Provide the (x, y) coordinate of the cell's center where the given text is located.  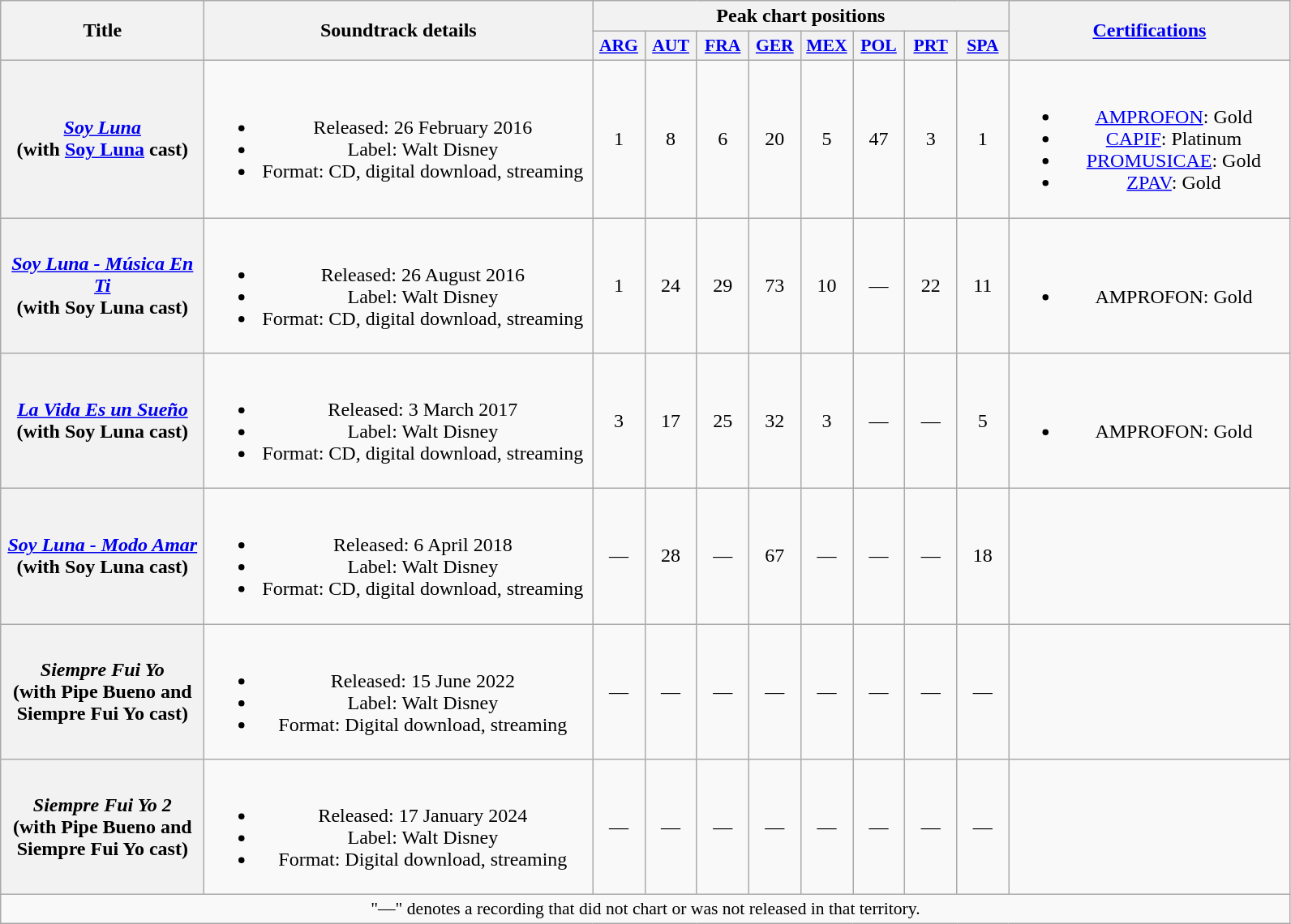
32 (774, 421)
20 (774, 139)
Siempre Fui Yo 2(with Pipe Bueno and Siempre Fui Yo cast) (102, 827)
73 (774, 285)
GER (774, 46)
24 (671, 285)
Released: 17 January 2024Label: Walt DisneyFormat: Digital download, streaming (399, 827)
SPA (983, 46)
Released: 6 April 2018Label: Walt DisneyFormat: CD, digital download, streaming (399, 556)
67 (774, 556)
AMPROFON: GoldCAPIF: PlatinumPROMUSICAE: GoldZPAV: Gold (1150, 139)
Certifications (1150, 31)
Soy Luna - Modo Amar(with Soy Luna cast) (102, 556)
ARG (619, 46)
25 (723, 421)
Released: 26 February 2016Label: Walt DisneyFormat: CD, digital download, streaming (399, 139)
18 (983, 556)
6 (723, 139)
AUT (671, 46)
Peak chart positions (801, 16)
Title (102, 31)
Siempre Fui Yo(with Pipe Bueno and Siempre Fui Yo cast) (102, 692)
PRT (931, 46)
MEX (826, 46)
8 (671, 139)
29 (723, 285)
17 (671, 421)
"—" denotes a recording that did not chart or was not released in that territory. (645, 909)
Released: 26 August 2016Label: Walt DisneyFormat: CD, digital download, streaming (399, 285)
10 (826, 285)
Soundtrack details (399, 31)
47 (879, 139)
La Vida Es un Sueño(with Soy Luna cast) (102, 421)
Released: 3 March 2017Label: Walt DisneyFormat: CD, digital download, streaming (399, 421)
Soy Luna - Música En Ti(with Soy Luna cast) (102, 285)
POL (879, 46)
11 (983, 285)
Released: 15 June 2022Label: Walt DisneyFormat: Digital download, streaming (399, 692)
Soy Luna(with Soy Luna cast) (102, 139)
FRA (723, 46)
28 (671, 556)
22 (931, 285)
